Determine the (x, y) coordinate at the center of the cell enclosing the given text.  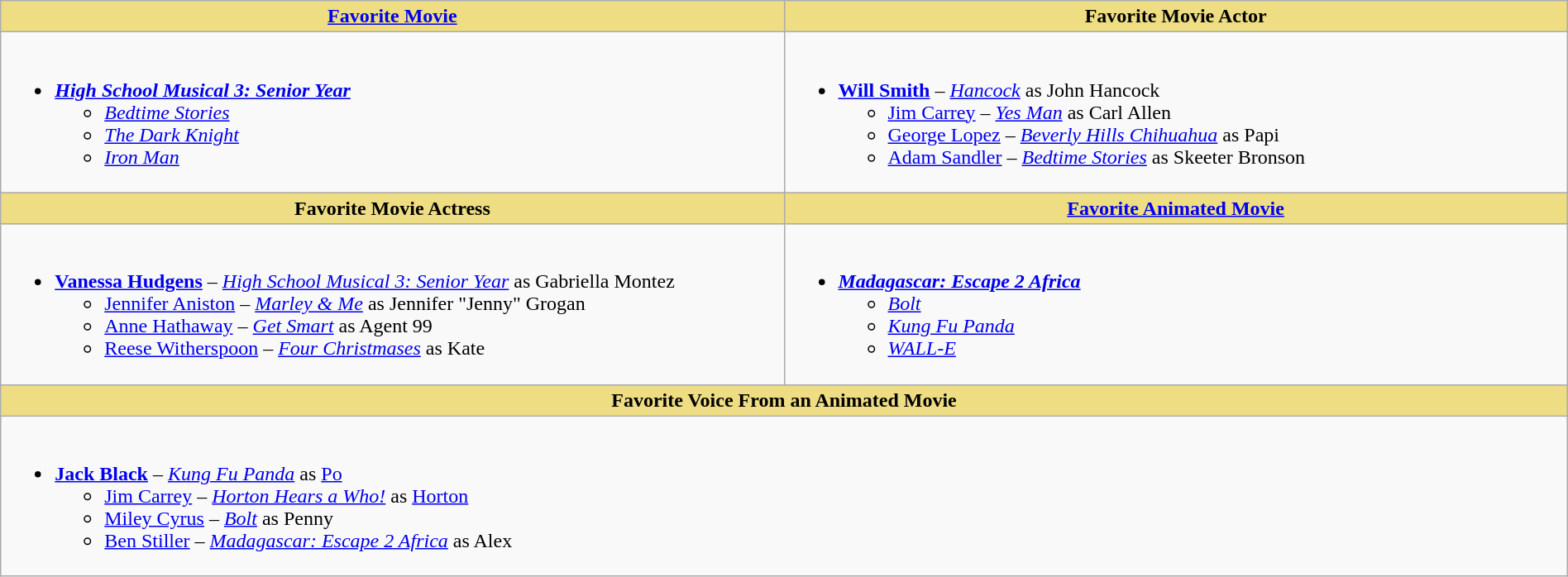
Madagascar: Escape 2 AfricaBoltKung Fu PandaWALL-E (1176, 304)
Favorite Animated Movie (1176, 208)
Favorite Movie Actor (1176, 17)
High School Musical 3: Senior YearBedtime StoriesThe Dark KnightIron Man (392, 112)
Favorite Voice From an Animated Movie (784, 400)
Favorite Movie Actress (392, 208)
Favorite Movie (392, 17)
